Return [x, y] of the center of cell containing provided text 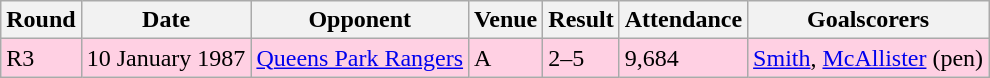
2–5 [581, 58]
Attendance [683, 20]
A [506, 58]
10 January 1987 [166, 58]
Queens Park Rangers [360, 58]
R3 [41, 58]
Date [166, 20]
Round [41, 20]
Goalscorers [868, 20]
Venue [506, 20]
Opponent [360, 20]
Smith, McAllister (pen) [868, 58]
9,684 [683, 58]
Result [581, 20]
